For the text-containing cell, return its midpoint in [x, y] coordinate format. 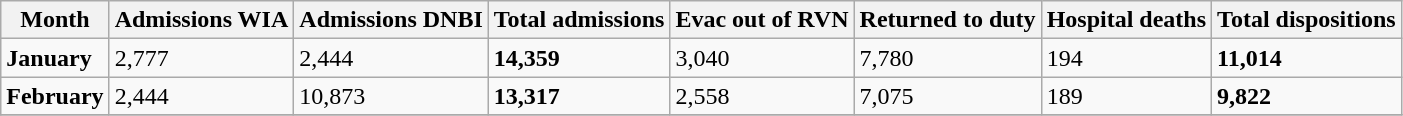
194 [1126, 58]
10,873 [391, 96]
3,040 [762, 58]
7,780 [948, 58]
February [55, 96]
January [55, 58]
Returned to duty [948, 20]
13,317 [579, 96]
2,777 [202, 58]
Hospital deaths [1126, 20]
Total dispositions [1307, 20]
14,359 [579, 58]
Month [55, 20]
9,822 [1307, 96]
Total admissions [579, 20]
Admissions DNBI [391, 20]
7,075 [948, 96]
11,014 [1307, 58]
2,558 [762, 96]
Evac out of RVN [762, 20]
Admissions WIA [202, 20]
189 [1126, 96]
